Output the [X, Y] coordinate of the center of the cell containing the given text.  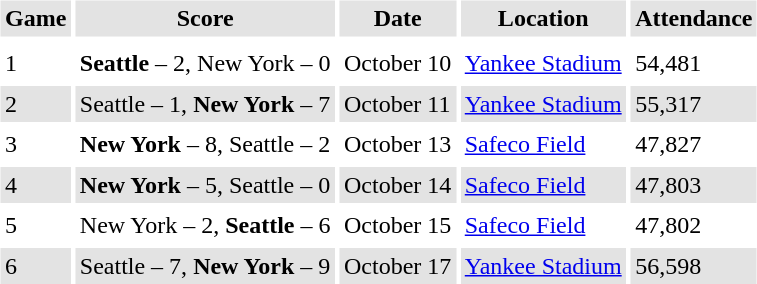
Date [397, 18]
October 15 [397, 226]
56,598 [694, 266]
55,317 [694, 104]
1 [35, 64]
Seattle – 2, New York – 0 [205, 64]
3 [35, 144]
Score [205, 18]
Seattle – 1, New York – 7 [205, 104]
New York – 8, Seattle – 2 [205, 144]
October 10 [397, 64]
Seattle – 7, New York – 9 [205, 266]
Game [35, 18]
October 17 [397, 266]
47,802 [694, 226]
6 [35, 266]
New York – 2, Seattle – 6 [205, 226]
4 [35, 185]
October 14 [397, 185]
47,803 [694, 185]
54,481 [694, 64]
Attendance [694, 18]
New York – 5, Seattle – 0 [205, 185]
Location [543, 18]
5 [35, 226]
October 13 [397, 144]
2 [35, 104]
October 11 [397, 104]
47,827 [694, 144]
